From the cell containing the given text, extract its center point as [x, y] coordinate. 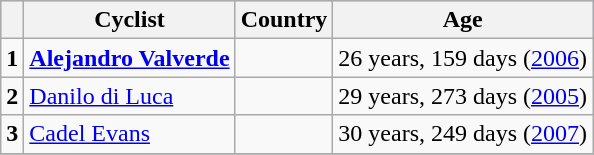
26 years, 159 days (2006) [463, 58]
Age [463, 20]
Cadel Evans [130, 134]
Danilo di Luca [130, 96]
30 years, 249 days (2007) [463, 134]
29 years, 273 days (2005) [463, 96]
Country [284, 20]
Alejandro Valverde [130, 58]
Cyclist [130, 20]
1 [12, 58]
3 [12, 134]
2 [12, 96]
